Provide the (x, y) coordinate of the cell's center where the given text is located.  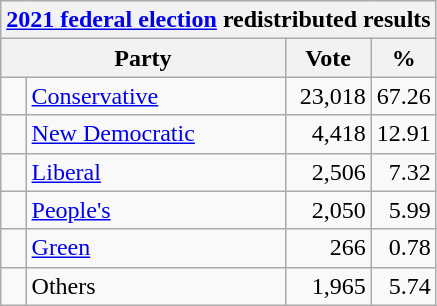
% (404, 58)
New Democratic (156, 134)
4,418 (328, 134)
People's (156, 210)
Vote (328, 58)
5.99 (404, 210)
Green (156, 248)
1,965 (328, 286)
67.26 (404, 96)
5.74 (404, 286)
7.32 (404, 172)
23,018 (328, 96)
266 (328, 248)
2021 federal election redistributed results (218, 20)
12.91 (404, 134)
Conservative (156, 96)
Party (143, 58)
Liberal (156, 172)
2,506 (328, 172)
Others (156, 286)
2,050 (328, 210)
0.78 (404, 248)
